Return the (x, y) coordinate for the center point of the cell that contains the specified text.  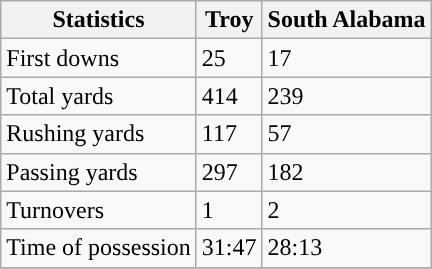
414 (229, 96)
2 (346, 210)
Passing yards (99, 172)
57 (346, 134)
Turnovers (99, 210)
28:13 (346, 248)
297 (229, 172)
Total yards (99, 96)
First downs (99, 58)
17 (346, 58)
31:47 (229, 248)
25 (229, 58)
1 (229, 210)
Time of possession (99, 248)
182 (346, 172)
Statistics (99, 20)
Rushing yards (99, 134)
South Alabama (346, 20)
239 (346, 96)
117 (229, 134)
Troy (229, 20)
